Locate the cell with the specified text and output its [x, y] center coordinate. 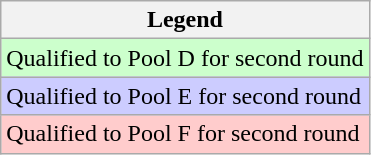
Qualified to Pool F for second round [185, 134]
Qualified to Pool D for second round [185, 58]
Qualified to Pool E for second round [185, 96]
Legend [185, 20]
